Scan for the cell matching the given text and deliver its [X, Y] coordinate at center. 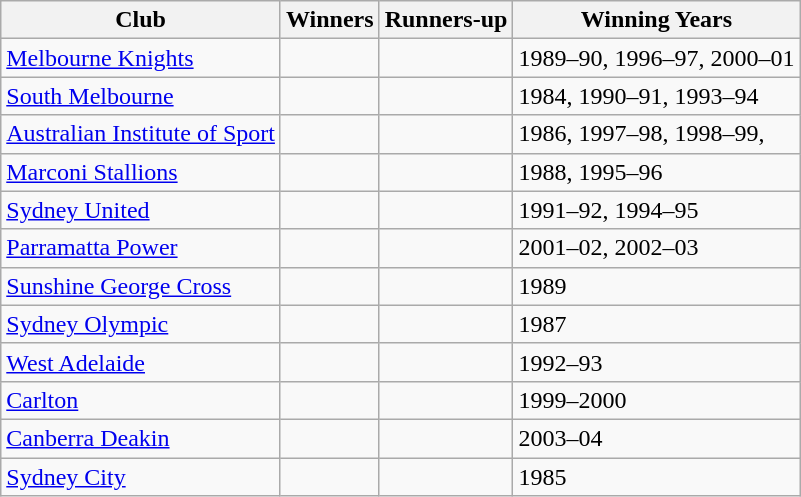
1988, 1995–96 [656, 172]
Winning Years [656, 20]
Australian Institute of Sport [141, 134]
1992–93 [656, 362]
1999–2000 [656, 400]
Winners [330, 20]
Sunshine George Cross [141, 286]
1991–92, 1994–95 [656, 210]
2003–04 [656, 438]
Club [141, 20]
Canberra Deakin [141, 438]
1989–90, 1996–97, 2000–01 [656, 58]
1984, 1990–91, 1993–94 [656, 96]
Sydney United [141, 210]
South Melbourne [141, 96]
Sydney Olympic [141, 324]
1986, 1997–98, 1998–99, [656, 134]
1985 [656, 477]
2001–02, 2002–03 [656, 248]
Runners-up [446, 20]
West Adelaide [141, 362]
Marconi Stallions [141, 172]
Parramatta Power [141, 248]
1987 [656, 324]
Sydney City [141, 477]
Carlton [141, 400]
Melbourne Knights [141, 58]
1989 [656, 286]
